Pinpoint the cell where the given text exists, returning its (x, y) midpoint coordinate. 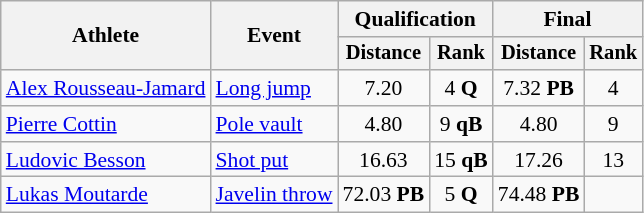
Qualification (416, 19)
Javelin throw (274, 195)
Alex Rousseau-Jamard (106, 88)
Long jump (274, 88)
Ludovic Besson (106, 160)
72.03 PB (384, 195)
17.26 (539, 160)
Lukas Moutarde (106, 195)
74.48 PB (539, 195)
13 (613, 160)
Pole vault (274, 124)
7.20 (384, 88)
Pierre Cottin (106, 124)
15 qB (461, 160)
9 (613, 124)
4 Q (461, 88)
7.32 PB (539, 88)
Shot put (274, 160)
5 Q (461, 195)
9 qB (461, 124)
Athlete (106, 36)
16.63 (384, 160)
4 (613, 88)
Event (274, 36)
Final (568, 19)
